Search for the cell housing the specified text and yield its [X, Y] center coordinate. 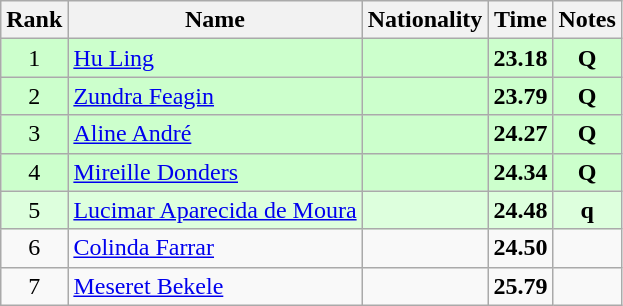
q [587, 210]
Lucimar Aparecida de Moura [215, 210]
Hu Ling [215, 58]
Name [215, 20]
Time [520, 20]
Aline André [215, 134]
24.27 [520, 134]
24.48 [520, 210]
4 [34, 172]
5 [34, 210]
Zundra Feagin [215, 96]
7 [34, 286]
Rank [34, 20]
6 [34, 248]
23.79 [520, 96]
1 [34, 58]
24.50 [520, 248]
Notes [587, 20]
2 [34, 96]
Nationality [425, 20]
23.18 [520, 58]
3 [34, 134]
Meseret Bekele [215, 286]
25.79 [520, 286]
Mireille Donders [215, 172]
24.34 [520, 172]
Colinda Farrar [215, 248]
